Identify which cell holds the provided text, then report its [x, y] central coordinate. 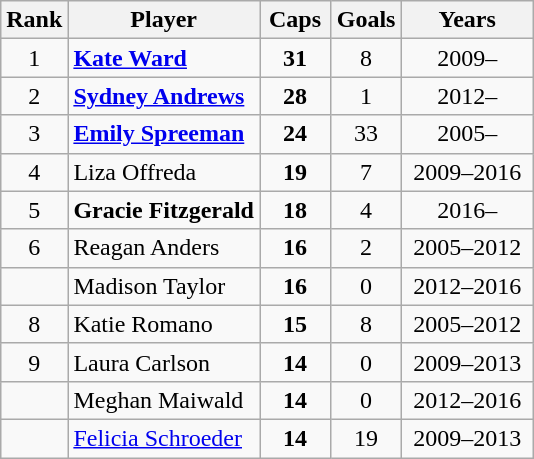
9 [34, 362]
Felicia Schroeder [164, 438]
Rank [34, 20]
7 [366, 172]
Gracie Fitzgerald [164, 210]
Meghan Maiwald [164, 400]
Liza Offreda [164, 172]
2016– [468, 210]
5 [34, 210]
Katie Romano [164, 324]
Caps [296, 20]
Sydney Andrews [164, 96]
Reagan Anders [164, 248]
31 [296, 58]
Madison Taylor [164, 286]
24 [296, 134]
18 [296, 210]
Player [164, 20]
28 [296, 96]
15 [296, 324]
2012– [468, 96]
Kate Ward [164, 58]
Goals [366, 20]
2009– [468, 58]
Laura Carlson [164, 362]
Years [468, 20]
6 [34, 248]
2005– [468, 134]
3 [34, 134]
33 [366, 134]
Emily Spreeman [164, 134]
2009–2016 [468, 172]
